Pinpoint the cell where the given text exists, returning its [x, y] midpoint coordinate. 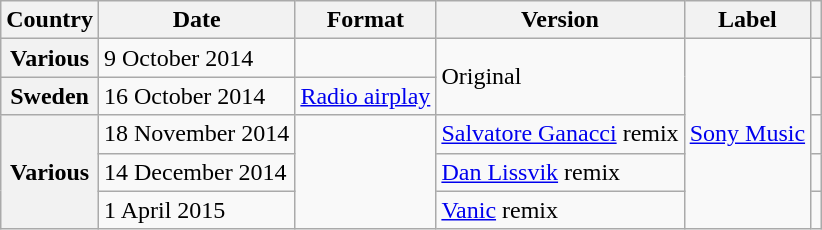
18 November 2014 [196, 134]
14 December 2014 [196, 172]
Radio airplay [366, 96]
Vanic remix [560, 210]
1 April 2015 [196, 210]
9 October 2014 [196, 58]
Sony Music [747, 134]
Label [747, 20]
16 October 2014 [196, 96]
Country [50, 20]
Sweden [50, 96]
Salvatore Ganacci remix [560, 134]
Format [366, 20]
Original [560, 77]
Version [560, 20]
Dan Lissvik remix [560, 172]
Date [196, 20]
